Return the (X, Y) coordinate for the center point of the cell that contains the specified text.  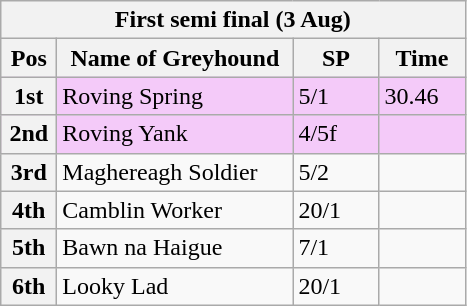
Roving Spring (175, 96)
5th (29, 248)
Maghereagh Soldier (175, 172)
4/5f (336, 134)
First semi final (3 Aug) (233, 20)
Camblin Worker (175, 210)
4th (29, 210)
Bawn na Haigue (175, 248)
2nd (29, 134)
30.46 (422, 96)
Name of Greyhound (175, 58)
Roving Yank (175, 134)
Time (422, 58)
3rd (29, 172)
Looky Lad (175, 286)
5/2 (336, 172)
SP (336, 58)
6th (29, 286)
1st (29, 96)
Pos (29, 58)
7/1 (336, 248)
5/1 (336, 96)
